Detect which cell encompasses the target text, then output its [x, y] center coordinate. 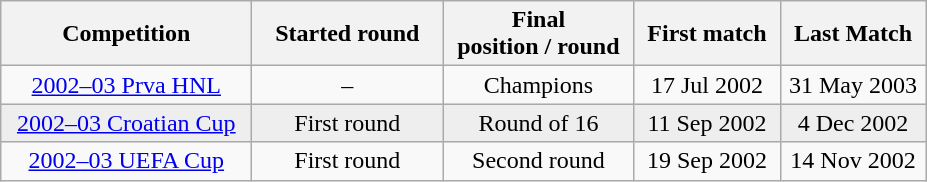
31 May 2003 [853, 85]
Last Match [853, 34]
4 Dec 2002 [853, 123]
2002–03 UEFA Cup [126, 161]
2002–03 Prva HNL [126, 85]
14 Nov 2002 [853, 161]
17 Jul 2002 [707, 85]
Competition [126, 34]
First match [707, 34]
Second round [538, 161]
11 Sep 2002 [707, 123]
Champions [538, 85]
– [348, 85]
Round of 16 [538, 123]
2002–03 Croatian Cup [126, 123]
Started round [348, 34]
Finalposition / round [538, 34]
19 Sep 2002 [707, 161]
